From the cell containing the given text, extract its center point as (x, y) coordinate. 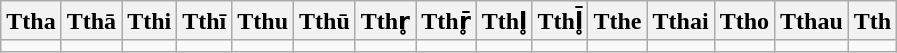
Tthau (812, 21)
Ttha (31, 21)
Tthai (680, 21)
Tthr̥ (385, 21)
Tthl̥ (504, 21)
Tthr̥̄ (446, 21)
Tthū (325, 21)
Tthī (204, 21)
Tthā (91, 21)
Ttho (744, 21)
Tthl̥̄ (560, 21)
Tthu (263, 21)
Tthi (150, 21)
Tthe (618, 21)
Tth (872, 21)
